Search for the cell housing the specified text and yield its [x, y] center coordinate. 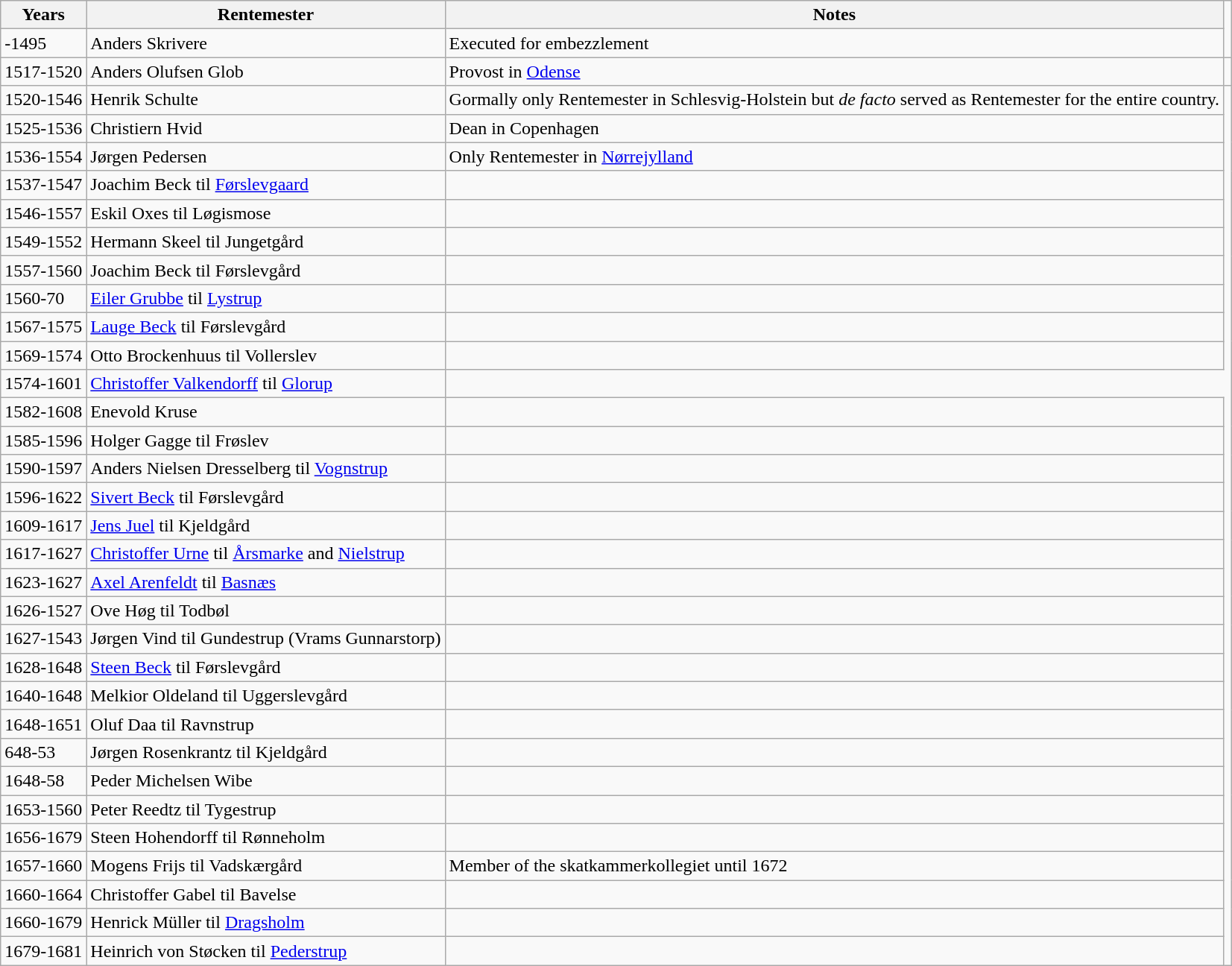
1628-1648 [43, 667]
1623-1627 [43, 582]
Henrick Müller til Dragsholm [265, 923]
Heinrich von Støcken til Pederstrup [265, 951]
1549-1552 [43, 241]
1537-1547 [43, 185]
1596-1622 [43, 497]
Notes [835, 15]
Oluf Daa til Ravnstrup [265, 724]
Peter Reedtz til Tygestrup [265, 809]
Melkior Oldeland til Uggerslevgård [265, 695]
1657-1660 [43, 866]
1525-1536 [43, 128]
Lauge Beck til Førslevgård [265, 326]
1660-1679 [43, 923]
Member of the skatkammerkollegiet until 1672 [835, 866]
Ove Høg til Todbøl [265, 610]
Rentemester [265, 15]
1648-58 [43, 780]
1574-1601 [43, 384]
Eiler Grubbe til Lystrup [265, 298]
Jens Juel til Kjeldgård [265, 525]
1560-70 [43, 298]
Anders Olufsen Glob [265, 72]
Anders Nielsen Dresselberg til Vognstrup [265, 469]
Executed for embezzlement [835, 43]
Peder Michelsen Wibe [265, 780]
Mogens Frijs til Vadskærgård [265, 866]
1567-1575 [43, 326]
Jørgen Rosenkrantz til Kjeldgård [265, 752]
Jørgen Vind til Gundestrup (Vrams Gunnarstorp) [265, 639]
1656-1679 [43, 838]
1609-1617 [43, 525]
Otto Brockenhuus til Vollerslev [265, 356]
1517-1520 [43, 72]
1557-1560 [43, 270]
Years [43, 15]
Provost in Odense [835, 72]
648-53 [43, 752]
Holger Gagge til Frøslev [265, 441]
Christoffer Urne til Årsmarke and Nielstrup [265, 554]
Enevold Kruse [265, 412]
1569-1574 [43, 356]
1520-1546 [43, 100]
Steen Hohendorff til Rønneholm [265, 838]
1546-1557 [43, 213]
Christiern Hvid [265, 128]
Jørgen Pedersen [265, 157]
1653-1560 [43, 809]
Sivert Beck til Førslevgård [265, 497]
Christoffer Gabel til Bavelse [265, 894]
1590-1597 [43, 469]
Christoffer Valkendorff til Glorup [265, 384]
Dean in Copenhagen [835, 128]
Hermann Skeel til Jungetgård [265, 241]
1660-1664 [43, 894]
Axel Arenfeldt til Basnæs [265, 582]
Gormally only Rentemester in Schlesvig-Holstein but de facto served as Rentemester for the entire country. [835, 100]
1536-1554 [43, 157]
-1495 [43, 43]
1627-1543 [43, 639]
1679-1681 [43, 951]
Anders Skrivere [265, 43]
Steen Beck til Førslevgård [265, 667]
Joachim Beck til Førslevgaard [265, 185]
1640-1648 [43, 695]
Only Rentemester in Nørrejylland [835, 157]
1585-1596 [43, 441]
1626-1527 [43, 610]
Joachim Beck til Førslevgård [265, 270]
Henrik Schulte [265, 100]
1582-1608 [43, 412]
Eskil Oxes til Løgismose [265, 213]
1617-1627 [43, 554]
1648-1651 [43, 724]
